Find where the given text appears and provide that cell's center as (x, y) coordinate. 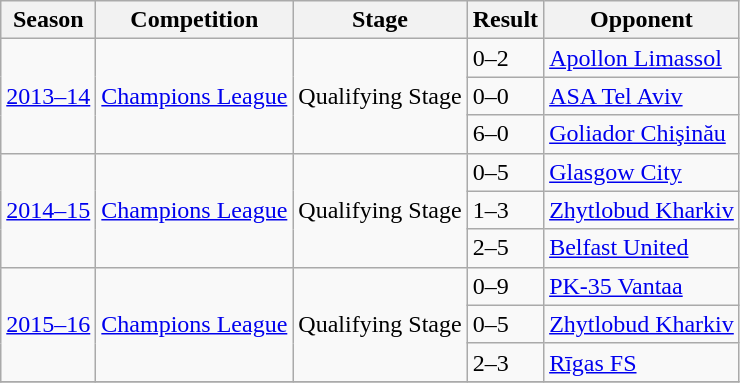
0–0 (505, 96)
0–2 (505, 58)
1–3 (505, 210)
Stage (380, 20)
Opponent (642, 20)
2–3 (505, 362)
Competition (194, 20)
Season (48, 20)
Result (505, 20)
PK-35 Vantaa (642, 286)
6–0 (505, 134)
ASA Tel Aviv (642, 96)
0–9 (505, 286)
Apollon Limassol (642, 58)
2013–14 (48, 96)
Belfast United (642, 248)
2–5 (505, 248)
2014–15 (48, 210)
2015–16 (48, 324)
Rīgas FS (642, 362)
Glasgow City (642, 172)
Goliador Chişinău (642, 134)
